From the cell containing the given text, extract its center point as (X, Y) coordinate. 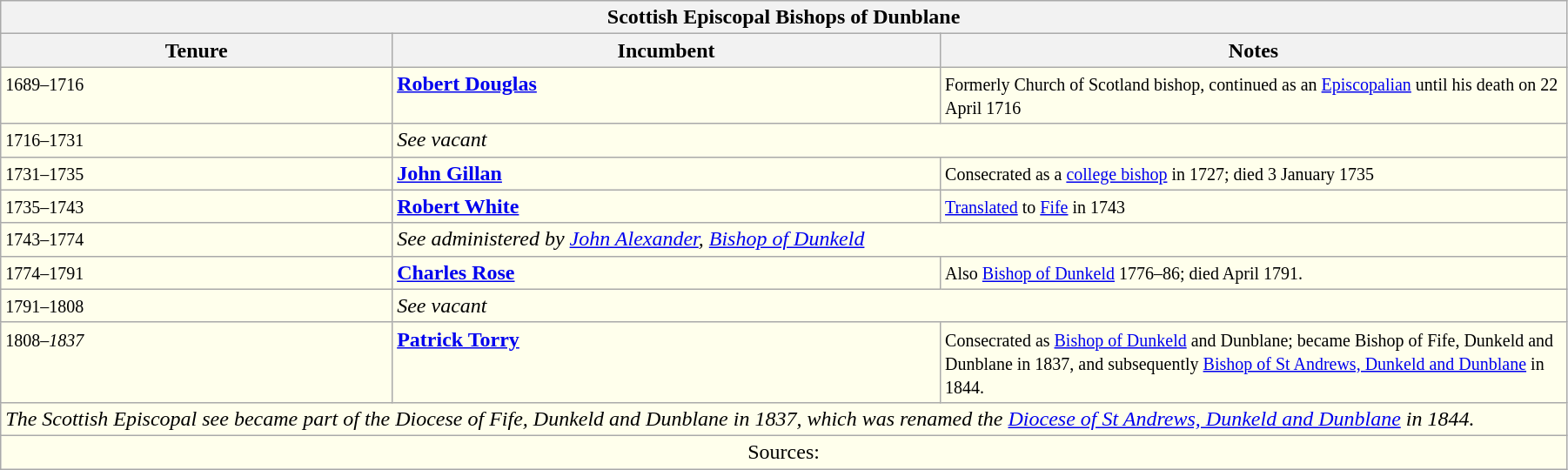
1791–1808 (197, 305)
Notes (1254, 50)
Also Bishop of Dunkeld 1776–86; died April 1791. (1254, 272)
Robert White (667, 206)
1774–1791 (197, 272)
Incumbent (667, 50)
1731–1735 (197, 173)
1808–1837 (197, 362)
Tenure (197, 50)
1743–1774 (197, 239)
1689–1716 (197, 96)
1735–1743 (197, 206)
See administered by John Alexander, Bishop of Dunkeld (980, 239)
Consecrated as a college bishop in 1727; died 3 January 1735 (1254, 173)
Scottish Episcopal Bishops of Dunblane (784, 17)
Patrick Torry (667, 362)
Translated to Fife in 1743 (1254, 206)
Robert Douglas (667, 96)
Charles Rose (667, 272)
John Gillan (667, 173)
Formerly Church of Scotland bishop, continued as an Episcopalian until his death on 22 April 1716 (1254, 96)
1716–1731 (197, 140)
Sources: (784, 452)
